From the cell containing the given text, extract its center point as [X, Y] coordinate. 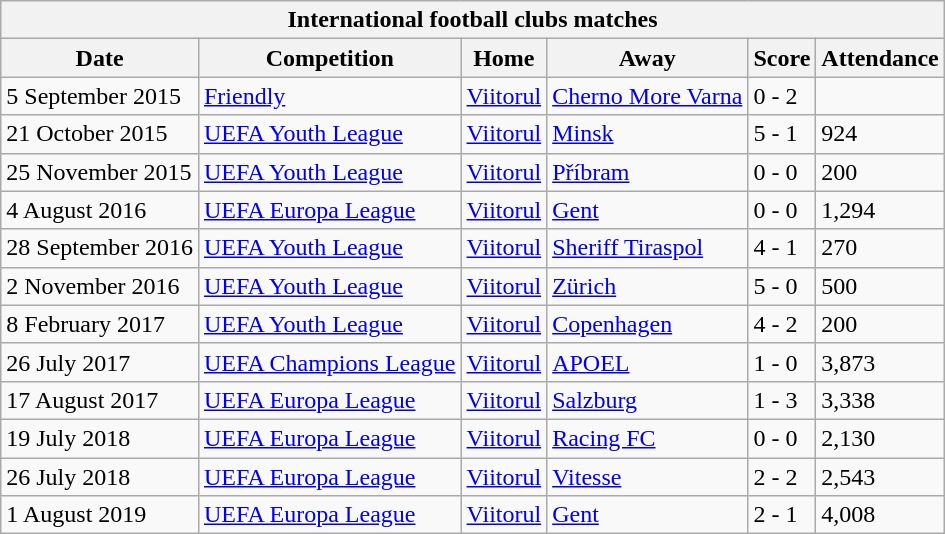
26 July 2017 [100, 362]
4,008 [880, 515]
5 - 0 [782, 286]
Salzburg [648, 400]
1 - 3 [782, 400]
2,130 [880, 438]
Home [504, 58]
500 [880, 286]
3,873 [880, 362]
UEFA Champions League [330, 362]
4 - 2 [782, 324]
5 September 2015 [100, 96]
Racing FC [648, 438]
1 - 0 [782, 362]
International football clubs matches [472, 20]
2 November 2016 [100, 286]
Attendance [880, 58]
2 - 2 [782, 477]
Vitesse [648, 477]
8 February 2017 [100, 324]
17 August 2017 [100, 400]
28 September 2016 [100, 248]
1,294 [880, 210]
Příbram [648, 172]
25 November 2015 [100, 172]
3,338 [880, 400]
4 - 1 [782, 248]
924 [880, 134]
1 August 2019 [100, 515]
Friendly [330, 96]
Competition [330, 58]
Cherno More Varna [648, 96]
Away [648, 58]
Score [782, 58]
APOEL [648, 362]
270 [880, 248]
Minsk [648, 134]
26 July 2018 [100, 477]
Zürich [648, 286]
Copenhagen [648, 324]
4 August 2016 [100, 210]
2,543 [880, 477]
Sheriff Tiraspol [648, 248]
0 - 2 [782, 96]
5 - 1 [782, 134]
21 October 2015 [100, 134]
19 July 2018 [100, 438]
2 - 1 [782, 515]
Date [100, 58]
